From the cell containing the given text, extract its center point as (x, y) coordinate. 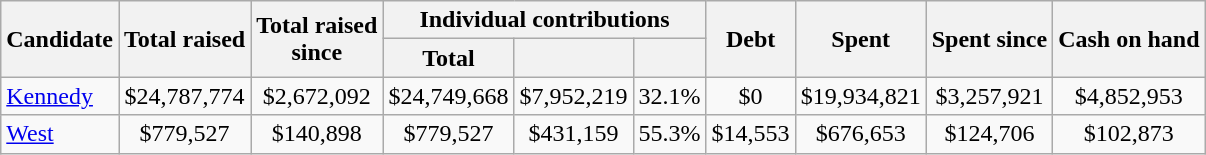
West (60, 134)
$14,553 (750, 134)
$7,952,219 (574, 96)
Kennedy (60, 96)
$431,159 (574, 134)
Individual contributions (544, 20)
Total raised (184, 39)
Total raisedsince (317, 39)
Debt (750, 39)
55.3% (670, 134)
$2,672,092 (317, 96)
$3,257,921 (989, 96)
$24,749,668 (448, 96)
$19,934,821 (860, 96)
Total (448, 58)
$4,852,953 (1129, 96)
Candidate (60, 39)
$24,787,774 (184, 96)
32.1% (670, 96)
$676,653 (860, 134)
$102,873 (1129, 134)
$0 (750, 96)
Cash on hand (1129, 39)
Spent since (989, 39)
$124,706 (989, 134)
$140,898 (317, 134)
Spent (860, 39)
